Provide the [X, Y] coordinate of the cell's center where the given text is located.  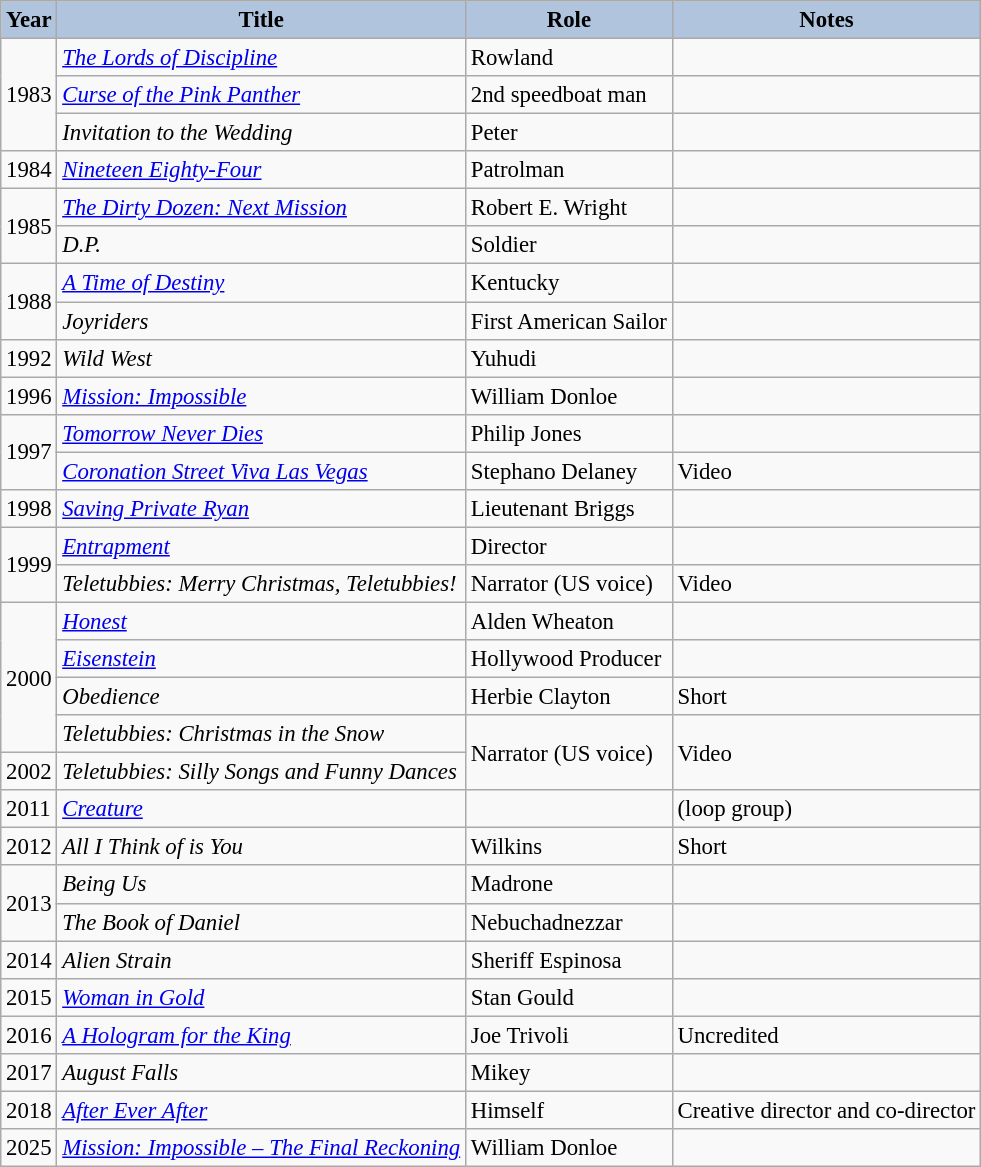
Yuhudi [568, 358]
Wild West [262, 358]
Teletubbies: Silly Songs and Funny Dances [262, 772]
2015 [29, 997]
Rowland [568, 58]
1985 [29, 226]
2016 [29, 1035]
Wilkins [568, 847]
Obedience [262, 697]
Nineteen Eighty-Four [262, 170]
Mission: Impossible – The Final Reckoning [262, 1148]
Stan Gould [568, 997]
2000 [29, 677]
Joe Trivoli [568, 1035]
Lieutenant Briggs [568, 509]
2013 [29, 904]
Tomorrow Never Dies [262, 433]
Eisenstein [262, 659]
2017 [29, 1073]
First American Sailor [568, 321]
Teletubbies: Merry Christmas, Teletubbies! [262, 584]
Role [568, 20]
Kentucky [568, 283]
Herbie Clayton [568, 697]
Entrapment [262, 546]
Madrone [568, 885]
Director [568, 546]
The Lords of Discipline [262, 58]
2011 [29, 809]
Curse of the Pink Panther [262, 95]
2002 [29, 772]
Uncredited [826, 1035]
Philip Jones [568, 433]
Himself [568, 1110]
Alien Strain [262, 960]
Creative director and co-director [826, 1110]
Mission: Impossible [262, 396]
Robert E. Wright [568, 208]
1988 [29, 302]
Alden Wheaton [568, 621]
Patrolman [568, 170]
1996 [29, 396]
Notes [826, 20]
1984 [29, 170]
Stephano Delaney [568, 471]
Saving Private Ryan [262, 509]
Peter [568, 133]
1999 [29, 564]
Sheriff Espinosa [568, 960]
The Book of Daniel [262, 922]
Teletubbies: Christmas in the Snow [262, 734]
Joyriders [262, 321]
A Hologram for the King [262, 1035]
2014 [29, 960]
2nd speedboat man [568, 95]
1983 [29, 96]
1992 [29, 358]
All I Think of is You [262, 847]
Invitation to the Wedding [262, 133]
Woman in Gold [262, 997]
A Time of Destiny [262, 283]
Soldier [568, 245]
Nebuchadnezzar [568, 922]
Creature [262, 809]
D.P. [262, 245]
August Falls [262, 1073]
2018 [29, 1110]
Coronation Street Viva Las Vegas [262, 471]
1998 [29, 509]
The Dirty Dozen: Next Mission [262, 208]
Hollywood Producer [568, 659]
After Ever After [262, 1110]
2012 [29, 847]
Mikey [568, 1073]
1997 [29, 452]
Year [29, 20]
(loop group) [826, 809]
Being Us [262, 885]
Title [262, 20]
2025 [29, 1148]
Honest [262, 621]
